Output the (X, Y) coordinate of the center of the cell containing the given text.  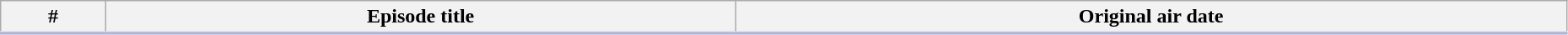
# (53, 17)
Original air date (1150, 17)
Episode title (420, 17)
